Output the (X, Y) coordinate of the center of the cell containing the given text.  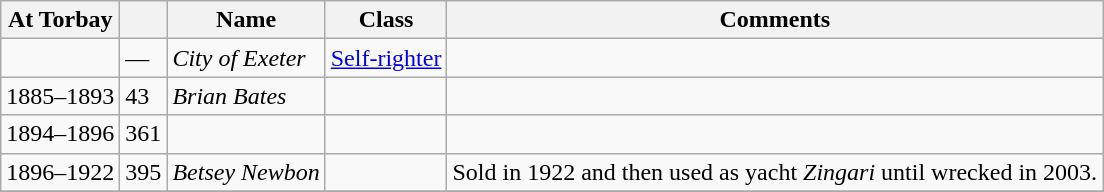
City of Exeter (246, 58)
43 (144, 96)
Comments (775, 20)
Class (386, 20)
Brian Bates (246, 96)
1885–1893 (60, 96)
1896–1922 (60, 172)
Betsey Newbon (246, 172)
Name (246, 20)
1894–1896 (60, 134)
— (144, 58)
Sold in 1922 and then used as yacht Zingari until wrecked in 2003. (775, 172)
395 (144, 172)
Self-righter (386, 58)
361 (144, 134)
At Torbay (60, 20)
